Pinpoint the cell where the given text exists, returning its (X, Y) midpoint coordinate. 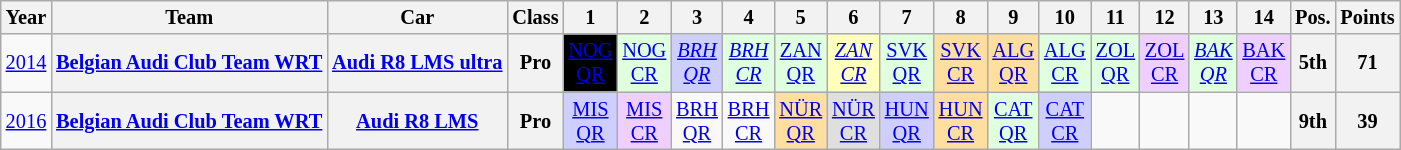
BAKQR (1213, 63)
ZANQR (800, 63)
CATQR (1013, 121)
3 (697, 17)
MISCR (644, 121)
8 (961, 17)
5 (800, 17)
2 (644, 17)
CATCR (1065, 121)
ZANCR (854, 63)
5th (1312, 63)
NÜRCR (854, 121)
10 (1065, 17)
Team (189, 17)
9th (1312, 121)
9 (1013, 17)
Year (26, 17)
Audi R8 LMS ultra (417, 63)
1 (591, 17)
2014 (26, 63)
39 (1367, 121)
Points (1367, 17)
HUNCR (961, 121)
11 (1116, 17)
12 (1164, 17)
Audi R8 LMS (417, 121)
Class (535, 17)
NÜRQR (800, 121)
Car (417, 17)
6 (854, 17)
2016 (26, 121)
BAKCR (1264, 63)
ALGQR (1013, 63)
NOGQR (591, 63)
7 (907, 17)
13 (1213, 17)
MISQR (591, 121)
NOGCR (644, 63)
SVKQR (907, 63)
4 (749, 17)
ZOLQR (1116, 63)
14 (1264, 17)
HUNQR (907, 121)
Pos. (1312, 17)
ALGCR (1065, 63)
ZOLCR (1164, 63)
SVKCR (961, 63)
71 (1367, 63)
